Locate the cell with the specified text and output its [X, Y] center coordinate. 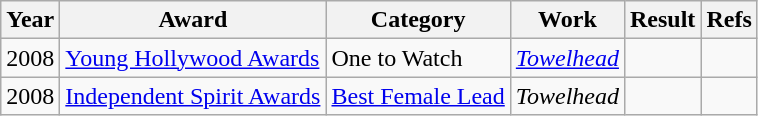
One to Watch [418, 58]
Young Hollywood Awards [193, 58]
Category [418, 20]
Work [567, 20]
Refs [729, 20]
Independent Spirit Awards [193, 96]
Year [30, 20]
Best Female Lead [418, 96]
Award [193, 20]
Result [662, 20]
